Detect which cell encompasses the target text, then output its (x, y) center coordinate. 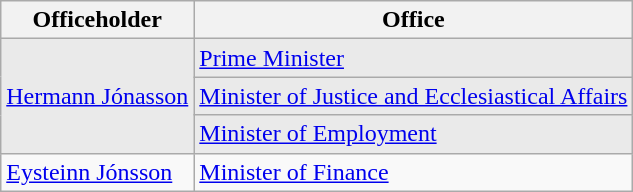
Minister of Employment (414, 134)
Hermann Jónasson (98, 96)
Minister of Finance (414, 172)
Prime Minister (414, 58)
Eysteinn Jónsson (98, 172)
Officeholder (98, 20)
Office (414, 20)
Minister of Justice and Ecclesiastical Affairs (414, 96)
